Locate the cell with the specified text and output its [x, y] center coordinate. 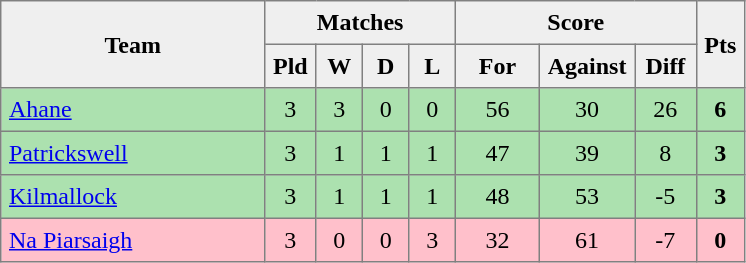
-7 [666, 240]
39 [586, 153]
Na Piarsaigh [133, 240]
Score [576, 23]
W [339, 66]
30 [586, 110]
61 [586, 240]
6 [720, 110]
-5 [666, 197]
Kilmallock [133, 197]
53 [586, 197]
8 [666, 153]
Matches [360, 23]
Diff [666, 66]
For [497, 66]
Pld [290, 66]
Patrickswell [133, 153]
26 [666, 110]
Ahane [133, 110]
D [385, 66]
47 [497, 153]
Against [586, 66]
56 [497, 110]
48 [497, 197]
L [432, 66]
32 [497, 240]
Pts [720, 44]
Team [133, 44]
